For the text-containing cell, return its midpoint in (x, y) coordinate format. 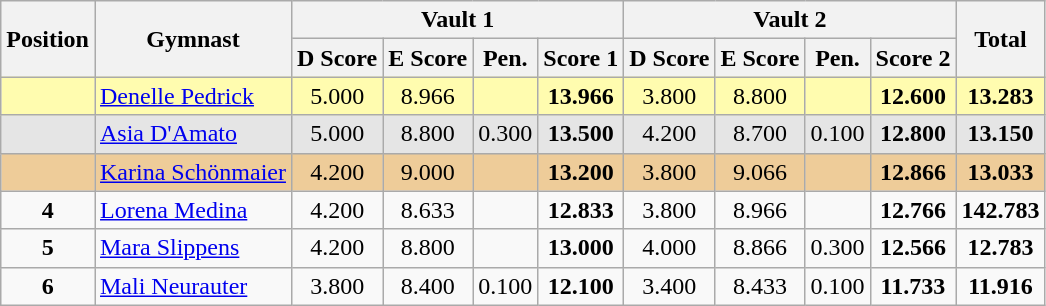
13.200 (581, 172)
Asia D'Amato (192, 134)
Denelle Pedrick (192, 96)
Mali Neurauter (192, 286)
8.700 (760, 134)
13.033 (1000, 172)
13.150 (1000, 134)
Total (1000, 39)
11.916 (1000, 286)
Mara Slippens (192, 248)
4 (48, 210)
5 (48, 248)
Vault 2 (790, 20)
12.833 (581, 210)
12.100 (581, 286)
12.600 (913, 96)
Karina Schönmaier (192, 172)
8.633 (428, 210)
Score 1 (581, 58)
13.000 (581, 248)
8.433 (760, 286)
6 (48, 286)
142.783 (1000, 210)
12.866 (913, 172)
12.766 (913, 210)
Position (48, 39)
4.000 (670, 248)
Score 2 (913, 58)
9.066 (760, 172)
13.966 (581, 96)
Gymnast (192, 39)
12.783 (1000, 248)
11.733 (913, 286)
Lorena Medina (192, 210)
8.866 (760, 248)
9.000 (428, 172)
13.283 (1000, 96)
8.400 (428, 286)
13.500 (581, 134)
3.400 (670, 286)
12.800 (913, 134)
Vault 1 (457, 20)
12.566 (913, 248)
